For the text-containing cell, return its midpoint in (x, y) coordinate format. 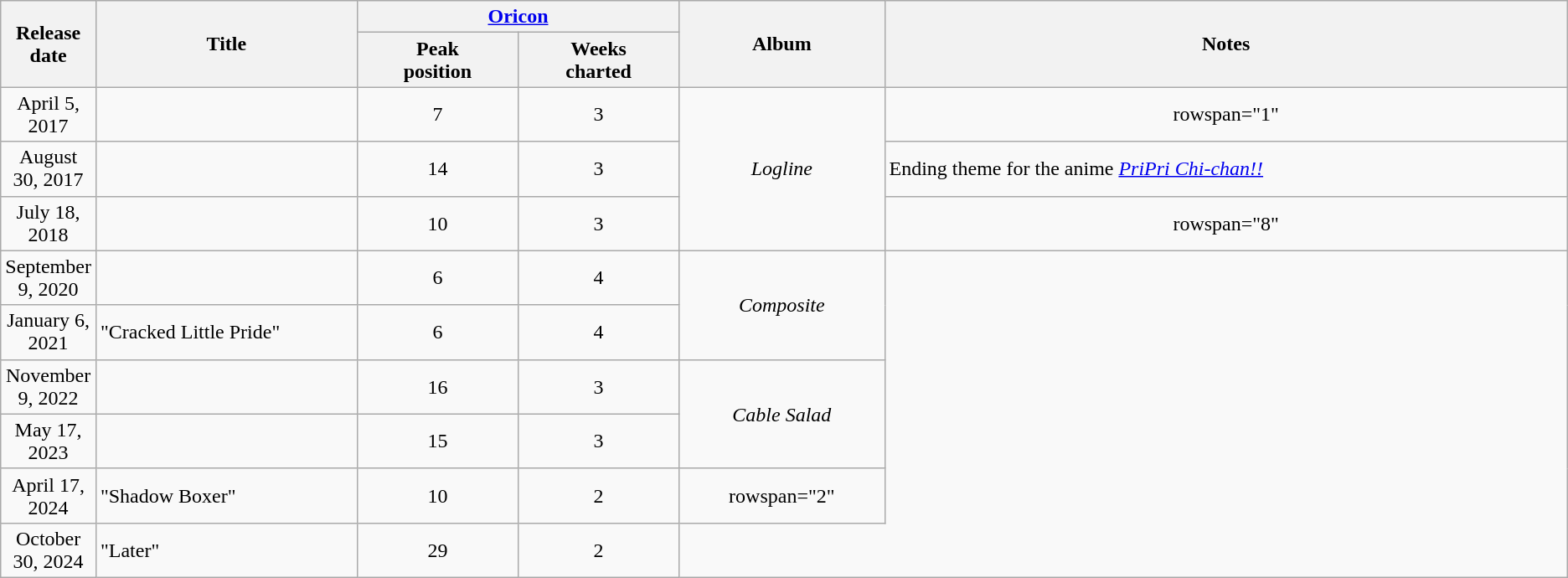
Release date (49, 44)
"Later" (226, 550)
Notes (1226, 44)
Title (226, 44)
September 9, 2020 (49, 278)
"Cracked Little Pride" (226, 332)
14 (437, 169)
7 (437, 114)
29 (437, 550)
16 (437, 387)
rowspan="2" (782, 496)
Oricon (518, 17)
Weekscharted (599, 60)
Ending theme for the anime PriPri Chi-chan!! (1226, 169)
Peakposition (437, 60)
May 17, 2023 (49, 441)
Album (782, 44)
rowspan="8" (1226, 223)
15 (437, 441)
rowspan="1" (1226, 114)
Logline (782, 169)
April 5, 2017 (49, 114)
Cable Salad (782, 414)
January 6, 2021 (49, 332)
Composite (782, 305)
July 18, 2018 (49, 223)
August 30, 2017 (49, 169)
October 30, 2024 (49, 550)
"Shadow Boxer" (226, 496)
April 17, 2024 (49, 496)
November 9, 2022 (49, 387)
